Locate the cell with the specified text and output its (X, Y) center coordinate. 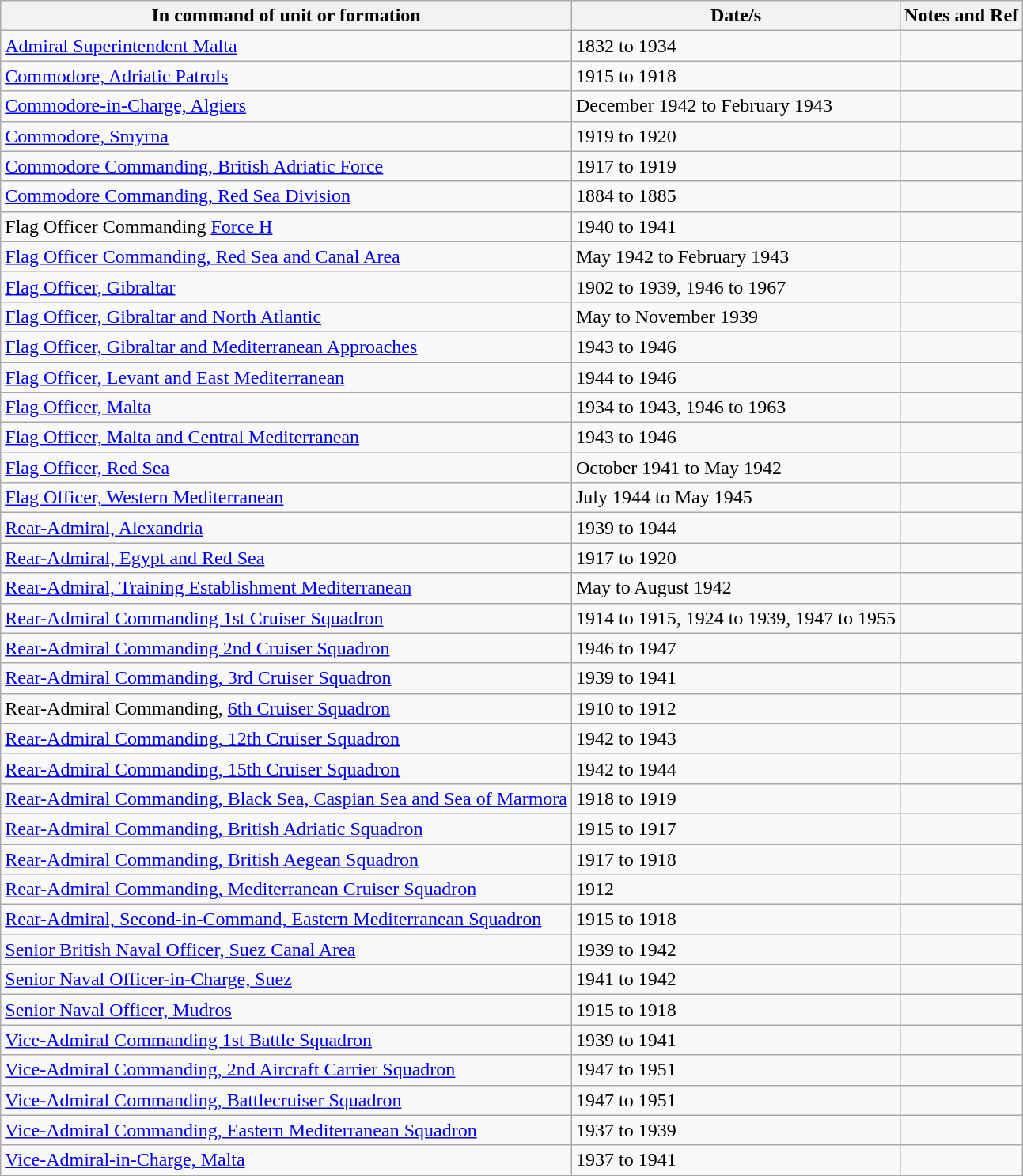
Rear-Admiral Commanding, 3rd Cruiser Squadron (286, 678)
Rear-Admiral Commanding 1st Cruiser Squadron (286, 618)
Senior Naval Officer, Mudros (286, 1010)
Flag Officer, Red Sea (286, 468)
Flag Officer Commanding, Red Sea and Canal Area (286, 256)
1914 to 1915, 1924 to 1939, 1947 to 1955 (736, 618)
1942 to 1943 (736, 738)
1918 to 1919 (736, 799)
Rear-Admiral, Egypt and Red Sea (286, 558)
May to November 1939 (736, 317)
1940 to 1941 (736, 226)
In command of unit or formation (286, 16)
Vice-Admiral-in-Charge, Malta (286, 1160)
Vice-Admiral Commanding 1st Battle Squadron (286, 1040)
Rear-Admiral, Alexandria (286, 528)
Rear-Admiral Commanding, British Adriatic Squadron (286, 829)
1917 to 1918 (736, 859)
Rear-Admiral Commanding 2nd Cruiser Squadron (286, 648)
Rear-Admiral Commanding, 6th Cruiser Squadron (286, 708)
1917 to 1920 (736, 558)
Flag Officer, Western Mediterranean (286, 498)
Admiral Superintendent Malta (286, 46)
Rear-Admiral Commanding, 12th Cruiser Squadron (286, 738)
1832 to 1934 (736, 46)
1941 to 1942 (736, 980)
1919 to 1920 (736, 136)
1939 to 1944 (736, 528)
Commodore-in-Charge, Algiers (286, 106)
Senior British Naval Officer, Suez Canal Area (286, 950)
1917 to 1919 (736, 166)
Commodore, Smyrna (286, 136)
May to August 1942 (736, 588)
Flag Officer Commanding Force H (286, 226)
1939 to 1942 (736, 950)
Vice-Admiral Commanding, 2nd Aircraft Carrier Squadron (286, 1070)
1944 to 1946 (736, 377)
Senior Naval Officer-in-Charge, Suez (286, 980)
1902 to 1939, 1946 to 1967 (736, 286)
Rear-Admiral, Training Establishment Mediterranean (286, 588)
Rear-Admiral Commanding, British Aegean Squadron (286, 859)
December 1942 to February 1943 (736, 106)
Date/s (736, 16)
October 1941 to May 1942 (736, 468)
Notes and Ref (962, 16)
1942 to 1944 (736, 768)
1946 to 1947 (736, 648)
Rear-Admiral Commanding, 15th Cruiser Squadron (286, 768)
Flag Officer, Gibraltar and Mediterranean Approaches (286, 347)
Vice-Admiral Commanding, Battlecruiser Squadron (286, 1100)
Flag Officer, Malta (286, 408)
Vice-Admiral Commanding, Eastern Mediterranean Squadron (286, 1130)
Rear-Admiral, Second-in-Command, Eastern Mediterranean Squadron (286, 920)
1884 to 1885 (736, 196)
May 1942 to February 1943 (736, 256)
1937 to 1941 (736, 1160)
1934 to 1943, 1946 to 1963 (736, 408)
Commodore Commanding, Red Sea Division (286, 196)
Flag Officer, Malta and Central Mediterranean (286, 438)
Flag Officer, Gibraltar and North Atlantic (286, 317)
Commodore Commanding, British Adriatic Force (286, 166)
1910 to 1912 (736, 708)
1912 (736, 890)
July 1944 to May 1945 (736, 498)
Flag Officer, Levant and East Mediterranean (286, 377)
Rear-Admiral Commanding, Black Sea, Caspian Sea and Sea of Marmora (286, 799)
Rear-Admiral Commanding, Mediterranean Cruiser Squadron (286, 890)
Flag Officer, Gibraltar (286, 286)
1937 to 1939 (736, 1130)
1915 to 1917 (736, 829)
Commodore, Adriatic Patrols (286, 76)
